Extract the [X, Y] coordinate from the center of the cell holding the provided text.  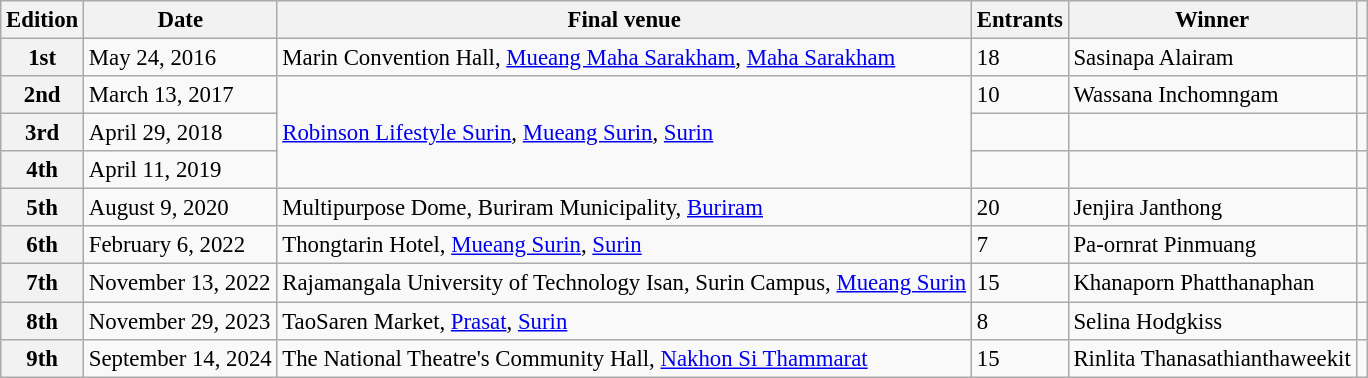
February 6, 2022 [180, 245]
4th [42, 170]
November 29, 2023 [180, 321]
Selina Hodgkiss [1212, 321]
Winner [1212, 20]
1st [42, 58]
7th [42, 283]
18 [1020, 58]
6th [42, 245]
Rinlita Thanasathianthaweekit [1212, 358]
Robinson Lifestyle Surin, Mueang Surin, Surin [624, 132]
Date [180, 20]
20 [1020, 208]
Edition [42, 20]
2nd [42, 95]
Jenjira Janthong [1212, 208]
Khanaporn Phatthanaphan [1212, 283]
The National Theatre's Community Hall, Nakhon Si Thammarat [624, 358]
7 [1020, 245]
Marin Convention Hall, Mueang Maha Sarakham, Maha Sarakham [624, 58]
Thongtarin Hotel, Mueang Surin, Surin [624, 245]
5th [42, 208]
3rd [42, 133]
March 13, 2017 [180, 95]
8 [1020, 321]
August 9, 2020 [180, 208]
Multipurpose Dome, Buriram Municipality, Buriram [624, 208]
Rajamangala University of Technology Isan, Surin Campus, Mueang Surin [624, 283]
9th [42, 358]
September 14, 2024 [180, 358]
8th [42, 321]
Sasinapa Alairam [1212, 58]
Wassana Inchomngam [1212, 95]
April 11, 2019 [180, 170]
Pa-ornrat Pinmuang [1212, 245]
Entrants [1020, 20]
April 29, 2018 [180, 133]
Final venue [624, 20]
TaoSaren Market, Prasat, Surin [624, 321]
May 24, 2016 [180, 58]
10 [1020, 95]
November 13, 2022 [180, 283]
